Detect which cell encompasses the target text, then output its (x, y) center coordinate. 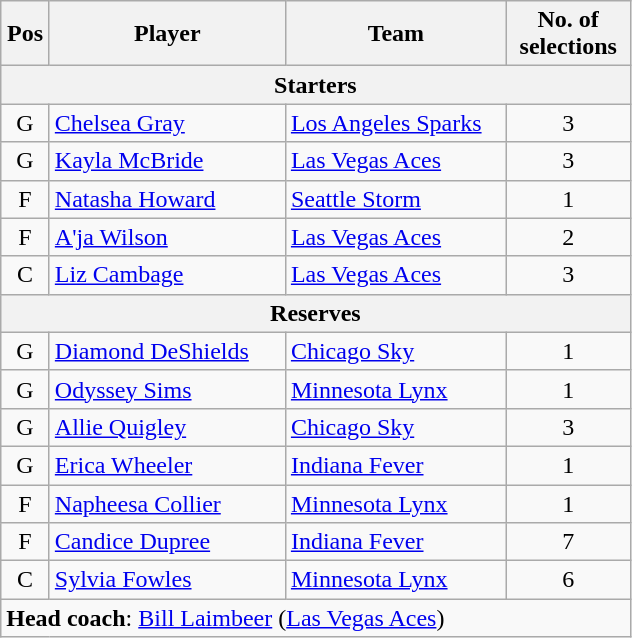
Reserves (316, 313)
Pos (26, 34)
Erica Wheeler (167, 465)
Team (396, 34)
A'ja Wilson (167, 237)
Sylvia Fowles (167, 580)
7 (568, 542)
Diamond DeShields (167, 351)
Kayla McBride (167, 161)
Head coach: Bill Laimbeer (Las Vegas Aces) (316, 618)
Los Angeles Sparks (396, 123)
Natasha Howard (167, 199)
2 (568, 237)
Odyssey Sims (167, 389)
Seattle Storm (396, 199)
Chelsea Gray (167, 123)
Allie Quigley (167, 427)
Napheesa Collier (167, 503)
Candice Dupree (167, 542)
Starters (316, 85)
No. of selections (568, 34)
Liz Cambage (167, 275)
6 (568, 580)
Player (167, 34)
